Pinpoint the cell where the given text exists, returning its [X, Y] midpoint coordinate. 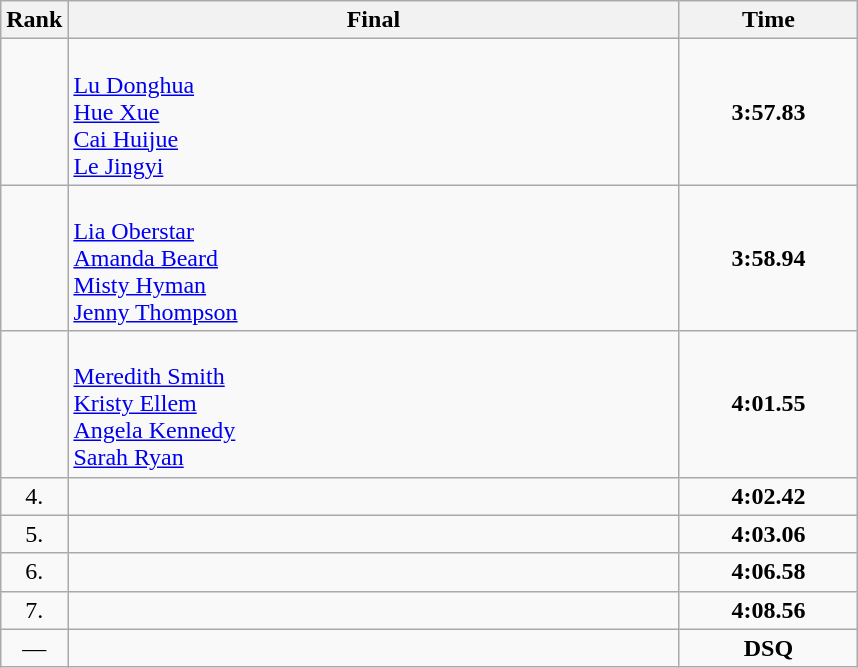
Lia OberstarAmanda BeardMisty HymanJenny Thompson [374, 258]
7. [34, 610]
4:06.58 [768, 572]
4:08.56 [768, 610]
4. [34, 496]
Lu DonghuaHue XueCai HuijueLe Jingyi [374, 112]
Meredith SmithKristy EllemAngela KennedySarah Ryan [374, 404]
Rank [34, 20]
3:58.94 [768, 258]
4:02.42 [768, 496]
6. [34, 572]
Final [374, 20]
DSQ [768, 648]
Time [768, 20]
3:57.83 [768, 112]
4:01.55 [768, 404]
5. [34, 534]
— [34, 648]
4:03.06 [768, 534]
